Scan for the cell matching the given text and deliver its (x, y) coordinate at center. 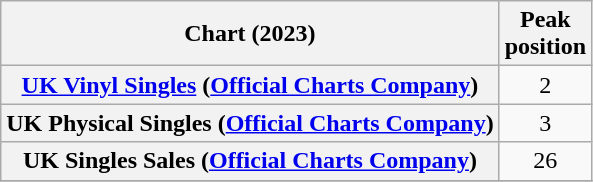
Peakposition (545, 34)
2 (545, 85)
UK Vinyl Singles (Official Charts Company) (250, 85)
26 (545, 161)
UK Physical Singles (Official Charts Company) (250, 123)
3 (545, 123)
Chart (2023) (250, 34)
UK Singles Sales (Official Charts Company) (250, 161)
